From the cell containing the given text, extract its center point as [x, y] coordinate. 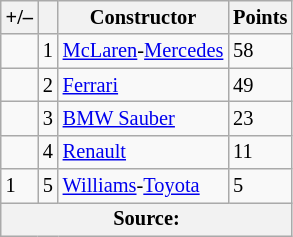
BMW Sauber [143, 118]
49 [260, 85]
McLaren-Mercedes [143, 51]
Points [260, 17]
Ferrari [143, 85]
3 [48, 118]
Constructor [143, 17]
23 [260, 118]
4 [48, 152]
58 [260, 51]
Renault [143, 152]
2 [48, 85]
11 [260, 152]
Source: [147, 219]
Williams-Toyota [143, 186]
+/– [20, 17]
